Scan for the cell matching the given text and deliver its [x, y] coordinate at center. 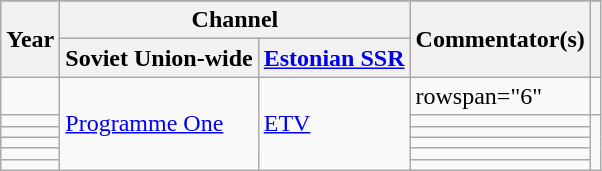
Channel [235, 20]
Year [30, 39]
Soviet Union-wide [159, 58]
rowspan="6" [500, 96]
Estonian SSR [334, 58]
Programme One [159, 124]
ETV [334, 124]
Commentator(s) [500, 39]
